Search for the cell housing the specified text and yield its [X, Y] center coordinate. 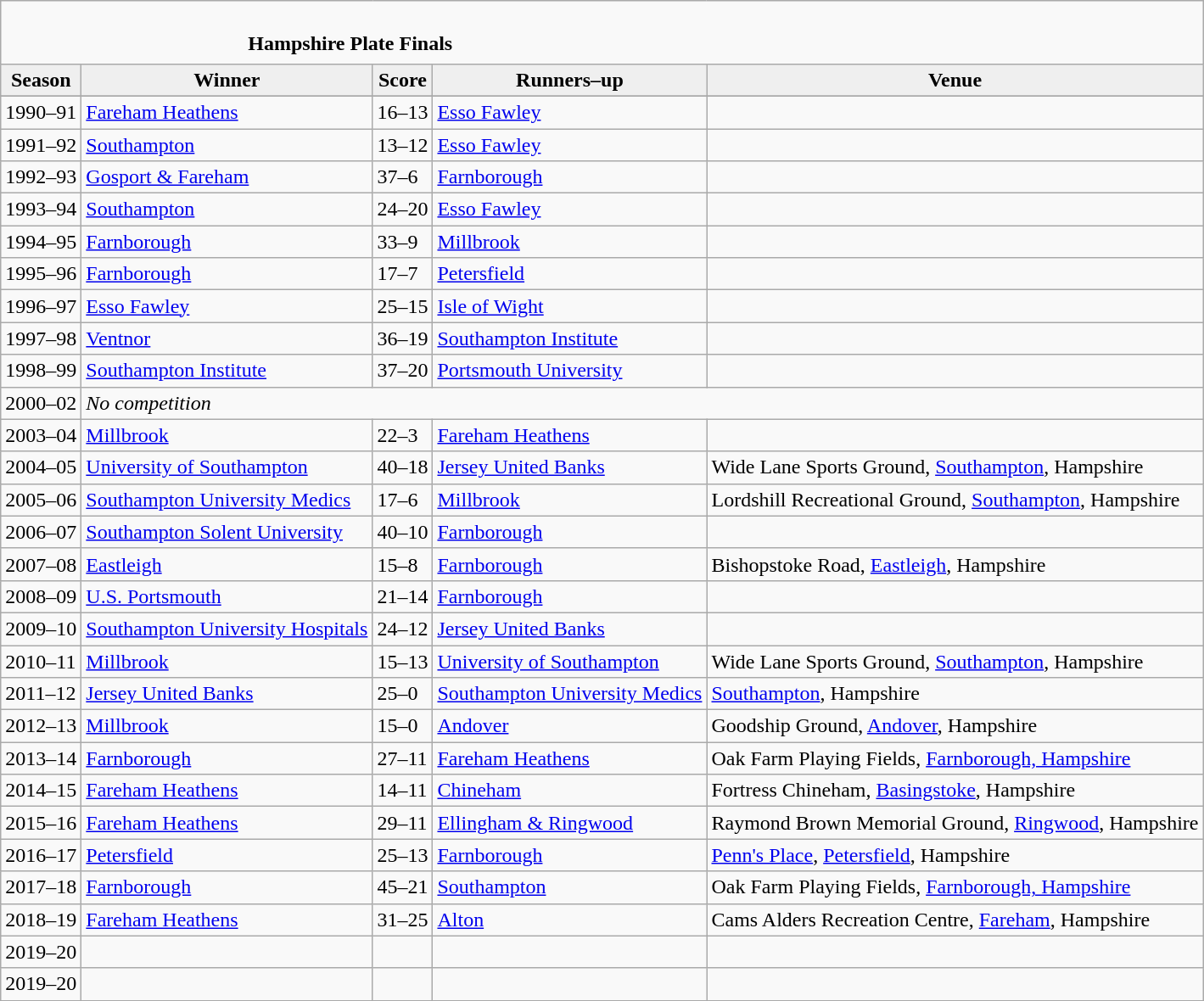
Ellingham & Ringwood [570, 823]
Fortress Chineham, Basingstoke, Hampshire [955, 791]
2008–09 [41, 596]
1994–95 [41, 242]
40–18 [402, 467]
Ventnor [227, 338]
Andover [570, 726]
27–11 [402, 758]
2005–06 [41, 500]
Isle of Wight [570, 306]
33–9 [402, 242]
1995–96 [41, 274]
1992–93 [41, 177]
2006–07 [41, 532]
17–6 [402, 500]
25–15 [402, 306]
37–20 [402, 371]
Eastleigh [227, 564]
2017–18 [41, 887]
2015–16 [41, 823]
1991–92 [41, 145]
Southampton University Hospitals [227, 629]
17–7 [402, 274]
Venue [955, 80]
2018–19 [41, 920]
40–10 [402, 532]
2010–11 [41, 661]
Runners–up [570, 80]
2003–04 [41, 435]
24–12 [402, 629]
2000–02 [41, 403]
Bishopstoke Road, Eastleigh, Hampshire [955, 564]
37–6 [402, 177]
25–13 [402, 855]
2014–15 [41, 791]
15–0 [402, 726]
2016–17 [41, 855]
1993–94 [41, 210]
1990–91 [41, 112]
Cams Alders Recreation Centre, Fareham, Hampshire [955, 920]
1998–99 [41, 371]
36–19 [402, 338]
29–11 [402, 823]
Alton [570, 920]
45–21 [402, 887]
Penn's Place, Petersfield, Hampshire [955, 855]
Southampton Solent University [227, 532]
Portsmouth University [570, 371]
Season [41, 80]
1996–97 [41, 306]
Gosport & Fareham [227, 177]
2012–13 [41, 726]
15–8 [402, 564]
2009–10 [41, 629]
13–12 [402, 145]
24–20 [402, 210]
16–13 [402, 112]
22–3 [402, 435]
Lordshill Recreational Ground, Southampton, Hampshire [955, 500]
Score [402, 80]
15–13 [402, 661]
Chineham [570, 791]
Raymond Brown Memorial Ground, Ringwood, Hampshire [955, 823]
2007–08 [41, 564]
31–25 [402, 920]
14–11 [402, 791]
21–14 [402, 596]
2004–05 [41, 467]
1997–98 [41, 338]
25–0 [402, 694]
Southampton, Hampshire [955, 694]
2011–12 [41, 694]
Winner [227, 80]
U.S. Portsmouth [227, 596]
2013–14 [41, 758]
Goodship Ground, Andover, Hampshire [955, 726]
No competition [642, 403]
